Pinpoint the cell where the given text exists, returning its [X, Y] midpoint coordinate. 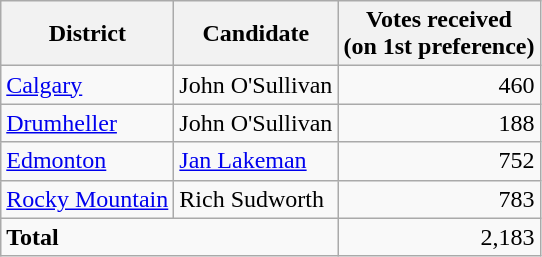
Rocky Mountain [88, 199]
Rich Sudworth [256, 199]
752 [439, 161]
Calgary [88, 85]
Candidate [256, 34]
783 [439, 199]
Drumheller [88, 123]
Jan Lakeman [256, 161]
Edmonton [88, 161]
2,183 [439, 237]
188 [439, 123]
Total [170, 237]
Votes received(on 1st preference) [439, 34]
460 [439, 85]
District [88, 34]
